Output the (X, Y) coordinate of the center of the cell containing the given text.  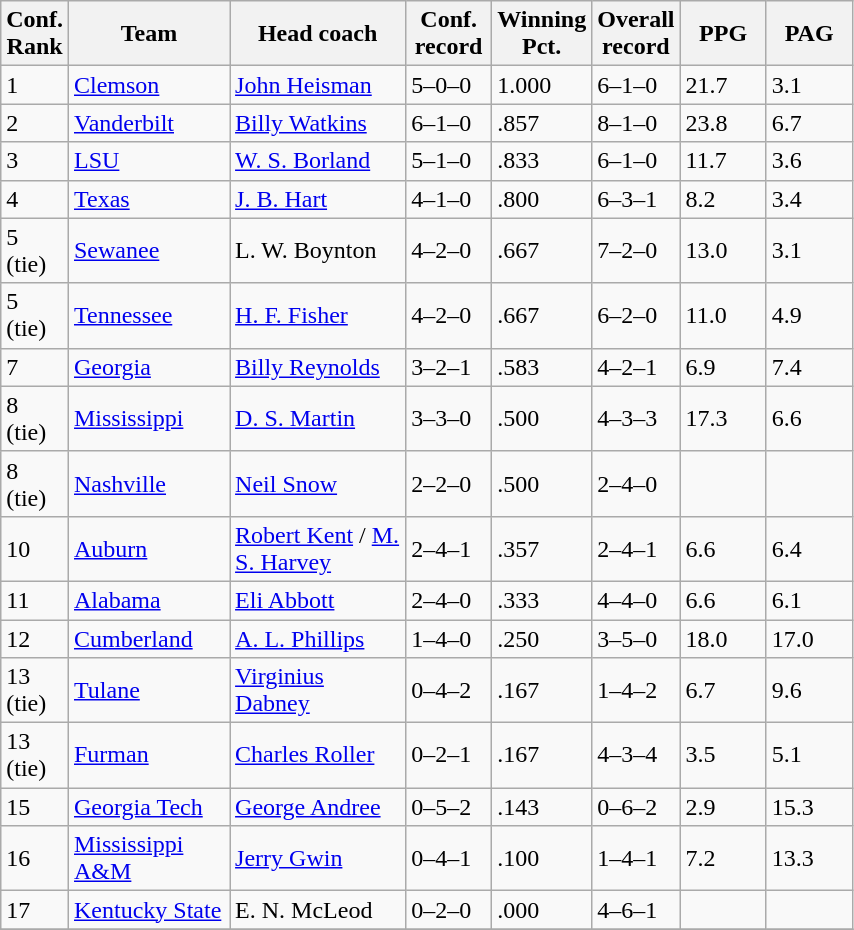
Neil Snow (318, 484)
Mississippi (148, 418)
.143 (542, 807)
7–2–0 (636, 250)
LSU (148, 161)
2–2–0 (449, 484)
4–3–3 (636, 418)
2 (35, 123)
George Andree (318, 807)
.333 (542, 600)
.000 (542, 910)
J. B. Hart (318, 199)
4–1–0 (449, 199)
3.5 (723, 756)
0–2–1 (449, 756)
13.0 (723, 250)
11.7 (723, 161)
1–4–2 (636, 690)
0–4–1 (449, 858)
Furman (148, 756)
3–3–0 (449, 418)
11.0 (723, 316)
PAG (809, 34)
1.000 (542, 85)
2.9 (723, 807)
A. L. Phillips (318, 639)
5–0–0 (449, 85)
6.4 (809, 548)
L. W. Boynton (318, 250)
10 (35, 548)
Overall record (636, 34)
Sewanee (148, 250)
Conf. Rank (35, 34)
W. S. Borland (318, 161)
Alabama (148, 600)
3–2–1 (449, 367)
6.1 (809, 600)
Billy Reynolds (318, 367)
5.1 (809, 756)
8–1–0 (636, 123)
Winning Pct. (542, 34)
Georgia (148, 367)
.357 (542, 548)
Charles Roller (318, 756)
1–4–0 (449, 639)
Tennessee (148, 316)
13.3 (809, 858)
7.4 (809, 367)
0–5–2 (449, 807)
Auburn (148, 548)
Mississippi A&M (148, 858)
9.6 (809, 690)
15.3 (809, 807)
.100 (542, 858)
3 (35, 161)
D. S. Martin (318, 418)
6–2–0 (636, 316)
4.9 (809, 316)
Cumberland (148, 639)
Georgia Tech (148, 807)
5–1–0 (449, 161)
Conf. record (449, 34)
16 (35, 858)
Jerry Gwin (318, 858)
Eli Abbott (318, 600)
8.2 (723, 199)
Kentucky State (148, 910)
.857 (542, 123)
21.7 (723, 85)
Texas (148, 199)
Billy Watkins (318, 123)
4–4–0 (636, 600)
3.4 (809, 199)
7.2 (723, 858)
E. N. McLeod (318, 910)
23.8 (723, 123)
Team (148, 34)
.250 (542, 639)
Virginius Dabney (318, 690)
17.0 (809, 639)
PPG (723, 34)
3.6 (809, 161)
Robert Kent / M. S. Harvey (318, 548)
.800 (542, 199)
Clemson (148, 85)
.583 (542, 367)
11 (35, 600)
3–5–0 (636, 639)
15 (35, 807)
17.3 (723, 418)
18.0 (723, 639)
4–3–4 (636, 756)
John Heisman (318, 85)
Tulane (148, 690)
Nashville (148, 484)
.833 (542, 161)
0–6–2 (636, 807)
17 (35, 910)
6–3–1 (636, 199)
0–2–0 (449, 910)
1 (35, 85)
Vanderbilt (148, 123)
7 (35, 367)
Head coach (318, 34)
0–4–2 (449, 690)
6.9 (723, 367)
4–2–1 (636, 367)
4–6–1 (636, 910)
1–4–1 (636, 858)
H. F. Fisher (318, 316)
4 (35, 199)
12 (35, 639)
